Detect which cell encompasses the target text, then output its (x, y) center coordinate. 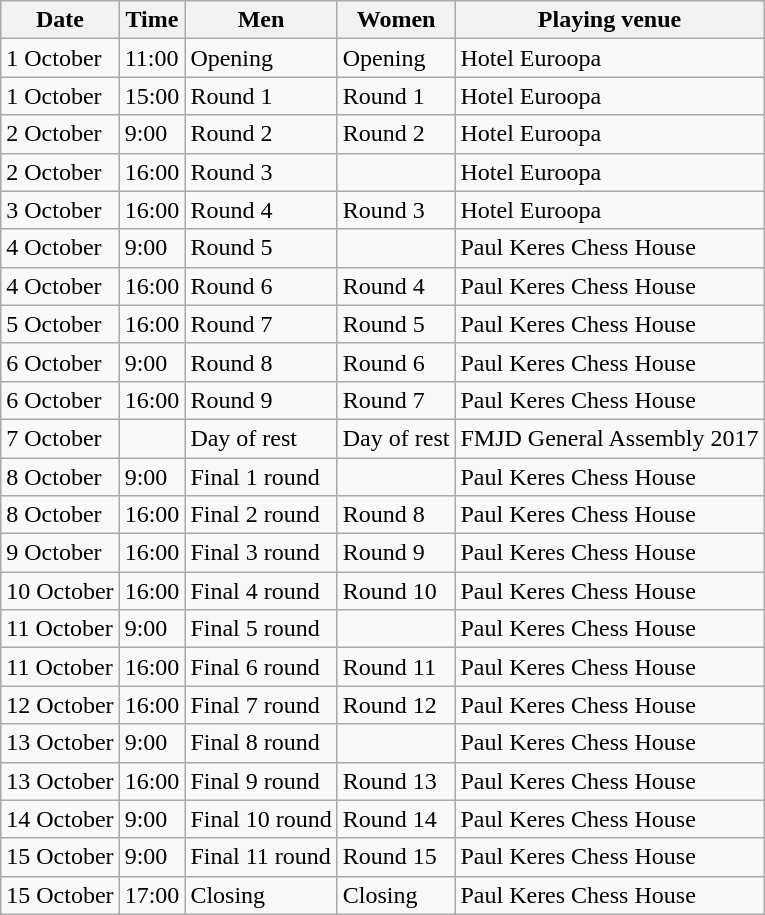
Final 1 round (261, 477)
Round 12 (396, 705)
Final 5 round (261, 629)
Round 11 (396, 667)
12 October (60, 705)
10 October (60, 591)
5 October (60, 324)
Final 6 round (261, 667)
Date (60, 20)
Round 14 (396, 819)
Final 9 round (261, 781)
9 October (60, 553)
7 October (60, 438)
Final 10 round (261, 819)
Men (261, 20)
Round 13 (396, 781)
3 October (60, 210)
Women (396, 20)
17:00 (152, 895)
Time (152, 20)
11:00 (152, 58)
Round 15 (396, 857)
Final 11 round (261, 857)
Final 8 round (261, 743)
Playing venue (610, 20)
15:00 (152, 96)
FMJD General Assembly 2017 (610, 438)
Final 7 round (261, 705)
Final 3 round (261, 553)
14 October (60, 819)
Final 2 round (261, 515)
Round 10 (396, 591)
Final 4 round (261, 591)
